Identify which cell holds the provided text, then report its [x, y] central coordinate. 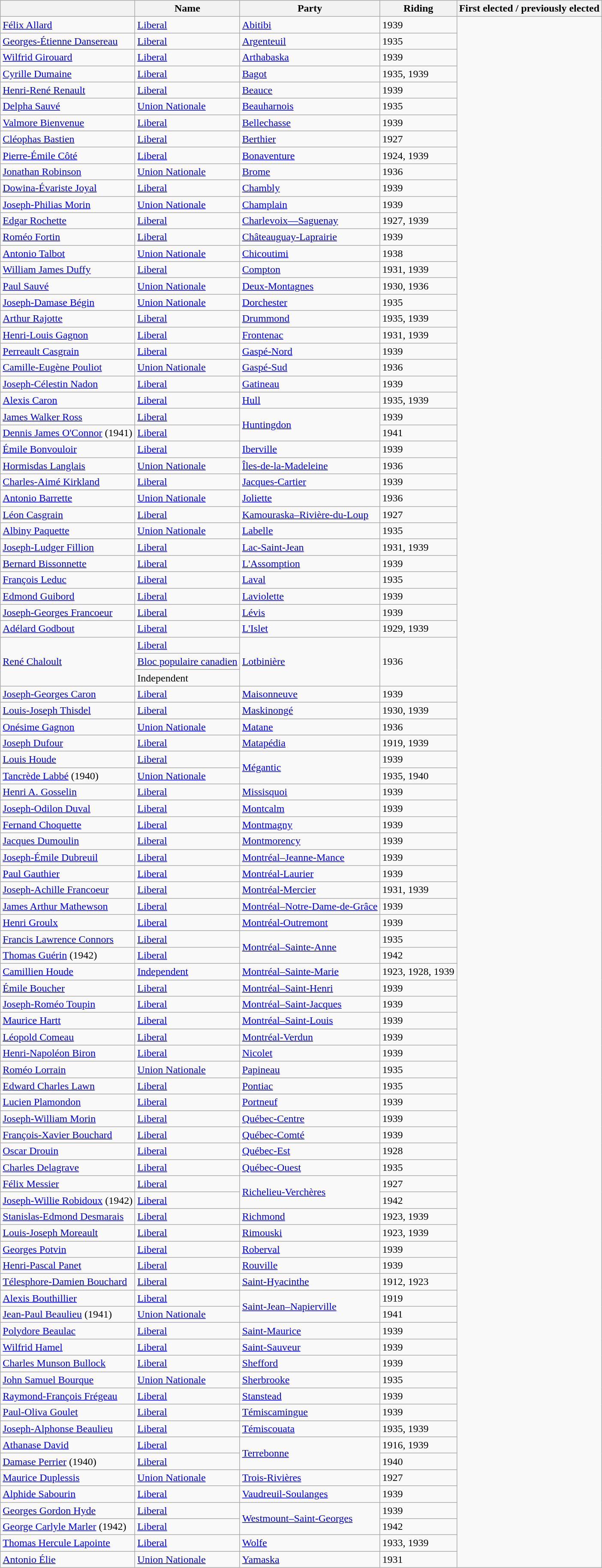
Montréal–Sainte-Marie [310, 971]
Arthur Rajotte [68, 319]
Hormisdas Langlais [68, 465]
Jonathan Robinson [68, 172]
Francis Lawrence Connors [68, 939]
1928 [418, 1151]
Nicolet [310, 1053]
Henri A. Gosselin [68, 792]
Tancrède Labbé (1940) [68, 776]
Pierre-Émile Côté [68, 155]
François Leduc [68, 580]
Paul Gauthier [68, 874]
Québec-Est [310, 1151]
Papineau [310, 1070]
Brome [310, 172]
Saint-Maurice [310, 1331]
Montmorency [310, 841]
René Chaloult [68, 661]
Riding [418, 9]
Matapédia [310, 743]
Henri-Napoléon Biron [68, 1053]
Joseph-Célestin Nadon [68, 384]
1912, 1923 [418, 1282]
Hull [310, 400]
Léon Casgrain [68, 515]
Montréal-Verdun [310, 1037]
James Arthur Mathewson [68, 906]
Charles Delagrave [68, 1167]
Joseph-Georges Caron [68, 694]
Saint-Jean–Napierville [310, 1306]
Montmagny [310, 825]
William James Duffy [68, 270]
Lévis [310, 612]
Montréal-Mercier [310, 890]
Thomas Hercule Lapointe [68, 1543]
Jacques Dumoulin [68, 841]
1938 [418, 253]
1933, 1939 [418, 1543]
Louis Houde [68, 760]
Richmond [310, 1216]
Henri-Louis Gagnon [68, 335]
Delpha Sauvé [68, 106]
Beauharnois [310, 106]
Antonio Élie [68, 1559]
Iberville [310, 449]
Témiscamingue [310, 1412]
Onésime Gagnon [68, 727]
Laviolette [310, 596]
Stanislas-Edmond Desmarais [68, 1216]
Montréal–Notre-Dame-de-Grâce [310, 906]
Yamaska [310, 1559]
L'Islet [310, 629]
Wolfe [310, 1543]
Portneuf [310, 1102]
Montréal–Saint-Louis [310, 1021]
Montréal–Saint-Henri [310, 988]
1924, 1939 [418, 155]
Joseph-Alphonse Beaulieu [68, 1429]
1935, 1940 [418, 776]
Joseph-Achille Francoeur [68, 890]
Fernand Choquette [68, 825]
Edgar Rochette [68, 221]
Îles-de-la-Madeleine [310, 465]
Albiny Paquette [68, 531]
Frontenac [310, 335]
Émile Bonvouloir [68, 449]
Charlevoix—Saguenay [310, 221]
Québec-Comté [310, 1135]
1940 [418, 1461]
Montréal–Saint-Jacques [310, 1004]
Chambly [310, 188]
1923, 1928, 1939 [418, 971]
Roméo Fortin [68, 237]
Cléophas Bastien [68, 139]
Joseph-Damase Bégin [68, 302]
Léopold Comeau [68, 1037]
Charles-Aimé Kirkland [68, 482]
Matane [310, 727]
Henri-Pascal Panet [68, 1266]
Laval [310, 580]
Deux-Montagnes [310, 286]
Berthier [310, 139]
Gaspé-Nord [310, 351]
Montréal–Sainte-Anne [310, 947]
Henri Groulx [68, 923]
Louis-Joseph Thisdel [68, 710]
Louis-Joseph Moreault [68, 1233]
Maurice Duplessis [68, 1478]
Beauce [310, 90]
1930, 1939 [418, 710]
Trois-Rivières [310, 1478]
1929, 1939 [418, 629]
Joseph-Willie Robidoux (1942) [68, 1200]
Félix Messier [68, 1184]
Athanase David [68, 1445]
Perreault Casgrain [68, 351]
Dorchester [310, 302]
Mégantic [310, 768]
Sherbrooke [310, 1380]
Stanstead [310, 1396]
Jacques-Cartier [310, 482]
Québec-Centre [310, 1119]
Pontiac [310, 1086]
Joseph-Georges Francoeur [68, 612]
Châteauguay-Laprairie [310, 237]
1919 [418, 1298]
Westmount–Saint-Georges [310, 1518]
Gaspé-Sud [310, 368]
Edward Charles Lawn [68, 1086]
Cyrille Dumaine [68, 74]
1930, 1936 [418, 286]
Alexis Caron [68, 400]
Edmond Guibord [68, 596]
Dennis James O'Connor (1941) [68, 433]
Paul Sauvé [68, 286]
Thomas Guérin (1942) [68, 955]
Georges Gordon Hyde [68, 1510]
Party [310, 9]
Lotbinière [310, 661]
Joseph-Roméo Toupin [68, 1004]
Maisonneuve [310, 694]
Félix Allard [68, 25]
Dowina-Évariste Joyal [68, 188]
Montréal-Outremont [310, 923]
George Carlyle Marler (1942) [68, 1527]
Lucien Plamondon [68, 1102]
Huntingdon [310, 425]
Joseph-William Morin [68, 1119]
Oscar Drouin [68, 1151]
Émile Boucher [68, 988]
James Walker Ross [68, 416]
Name [187, 9]
Kamouraska–Rivière-du-Loup [310, 515]
Terrebonne [310, 1453]
Henri-René Renault [68, 90]
Paul-Oliva Goulet [68, 1412]
Montcalm [310, 808]
Gatineau [310, 384]
Saint-Hyacinthe [310, 1282]
Lac-Saint-Jean [310, 547]
Joseph-Odilon Duval [68, 808]
Jean-Paul Beaulieu (1941) [68, 1315]
Alphide Sabourin [68, 1494]
Antonio Talbot [68, 253]
Georges Potvin [68, 1249]
Richelieu-Verchères [310, 1192]
1931 [418, 1559]
Télesphore-Damien Bouchard [68, 1282]
Compton [310, 270]
Rouville [310, 1266]
Camillien Houde [68, 971]
Montréal-Laurier [310, 874]
Bernard Bissonnette [68, 564]
Bellechasse [310, 123]
Vaudreuil-Soulanges [310, 1494]
Rimouski [310, 1233]
François-Xavier Bouchard [68, 1135]
Camille-Eugène Pouliot [68, 368]
Maurice Hartt [68, 1021]
Bonaventure [310, 155]
Maskinongé [310, 710]
Champlain [310, 205]
Raymond-François Frégeau [68, 1396]
Valmore Bienvenue [68, 123]
1919, 1939 [418, 743]
Georges-Étienne Dansereau [68, 41]
1927, 1939 [418, 221]
Arthabaska [310, 57]
First elected / previously elected [529, 9]
Argenteuil [310, 41]
Montréal–Jeanne-Mance [310, 857]
Témiscouata [310, 1429]
Shefford [310, 1363]
Bagot [310, 74]
Chicoutimi [310, 253]
Roberval [310, 1249]
Charles Munson Bullock [68, 1363]
Alexis Bouthillier [68, 1298]
Roméo Lorrain [68, 1070]
Saint-Sauveur [310, 1347]
Joseph Dufour [68, 743]
John Samuel Bourque [68, 1380]
Bloc populaire canadien [187, 661]
1916, 1939 [418, 1445]
Joseph-Émile Dubreuil [68, 857]
Québec-Ouest [310, 1167]
Damase Perrier (1940) [68, 1461]
Wilfrid Girouard [68, 57]
Adélard Godbout [68, 629]
Wilfrid Hamel [68, 1347]
Drummond [310, 319]
Labelle [310, 531]
Joseph-Philias Morin [68, 205]
L'Assomption [310, 564]
Joseph-Ludger Fillion [68, 547]
Abitibi [310, 25]
Antonio Barrette [68, 498]
Polydore Beaulac [68, 1331]
Joliette [310, 498]
Missisquoi [310, 792]
